Return [x, y] of the center of cell containing provided text 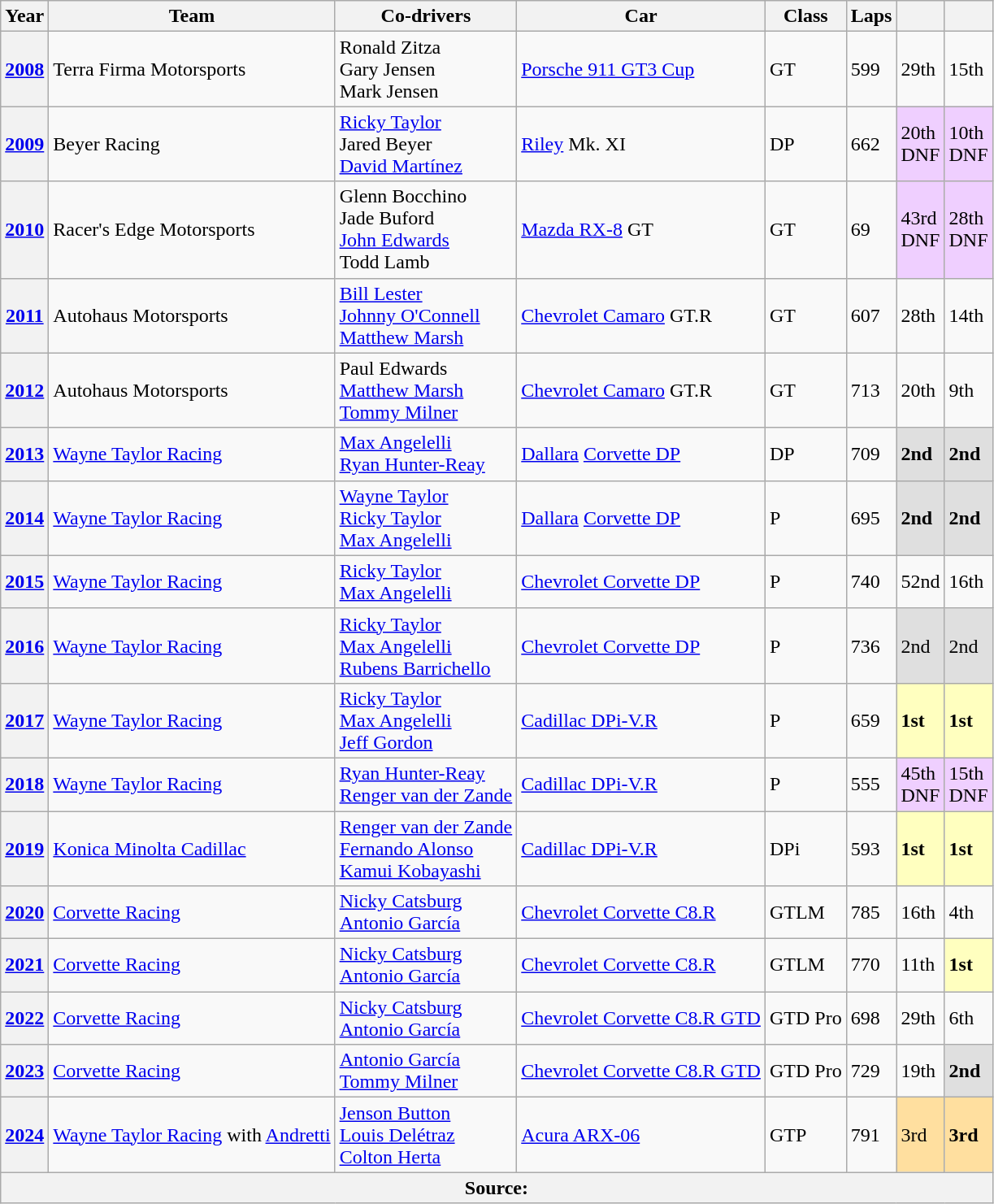
740 [871, 582]
599 [871, 69]
2018 [24, 784]
785 [871, 912]
Ricky Taylor Max Angelelli Jeff Gordon [426, 720]
14th [969, 315]
Antonio García Tommy Milner [426, 1071]
736 [871, 645]
662 [871, 144]
Ricky Taylor Max Angelelli [426, 582]
Riley Mk. XI [641, 144]
Max Angelelli Ryan Hunter-Reay [426, 454]
15th [969, 69]
Wayne Taylor Ricky Taylor Max Angelelli [426, 518]
28th [920, 315]
607 [871, 315]
698 [871, 1018]
DPi [805, 849]
10thDNF [969, 144]
Ricky Taylor Max Angelelli Rubens Barrichello [426, 645]
2019 [24, 849]
43rdDNF [920, 229]
9th [969, 390]
Beyer Racing [192, 144]
Source: [497, 1188]
20thDNF [920, 144]
593 [871, 849]
19th [920, 1071]
2024 [24, 1135]
2022 [24, 1018]
2013 [24, 454]
Terra Firma Motorsports [192, 69]
69 [871, 229]
2009 [24, 144]
2023 [24, 1071]
Year [24, 16]
555 [871, 784]
45thDNF [920, 784]
2008 [24, 69]
2016 [24, 645]
Laps [871, 16]
791 [871, 1135]
2017 [24, 720]
4th [969, 912]
Glenn Bocchino Jade Buford John Edwards Todd Lamb [426, 229]
Co-drivers [426, 16]
Bill Lester Johnny O'Connell Matthew Marsh [426, 315]
Jenson Button Louis Delétraz Colton Herta [426, 1135]
Car [641, 16]
2014 [24, 518]
770 [871, 966]
Team [192, 16]
Konica Minolta Cadillac [192, 849]
2021 [24, 966]
28thDNF [969, 229]
6th [969, 1018]
Wayne Taylor Racing with Andretti [192, 1135]
20th [920, 390]
Ricky Taylor Jared Beyer David Martínez [426, 144]
Mazda RX-8 GT [641, 229]
659 [871, 720]
Paul Edwards Matthew Marsh Tommy Milner [426, 390]
Ryan Hunter-Reay Renger van der Zande [426, 784]
729 [871, 1071]
2011 [24, 315]
709 [871, 454]
2015 [24, 582]
Renger van der Zande Fernando Alonso Kamui Kobayashi [426, 849]
Racer's Edge Motorsports [192, 229]
11th [920, 966]
713 [871, 390]
Acura ARX-06 [641, 1135]
Porsche 911 GT3 Cup [641, 69]
2010 [24, 229]
2020 [24, 912]
Ronald Zitza Gary Jensen Mark Jensen [426, 69]
GTP [805, 1135]
52nd [920, 582]
Class [805, 16]
2012 [24, 390]
695 [871, 518]
15thDNF [969, 784]
